Provide the (x, y) coordinate of the cell's center where the given text is located.  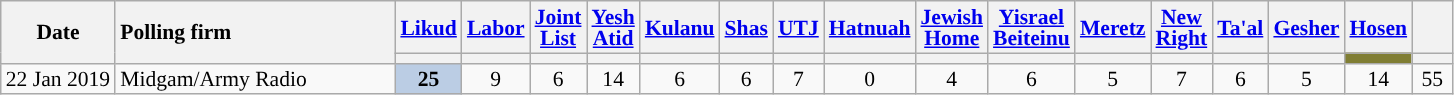
NewRight (1182, 27)
Hosen (1378, 27)
Shas (746, 27)
YisraelBeiteinu (1032, 27)
Ta'al (1240, 27)
JointList (558, 27)
Date (58, 32)
22 Jan 2019 (58, 78)
0 (870, 78)
Kulanu (680, 27)
Midgam/Army Radio (255, 78)
Likud (428, 27)
Hatnuah (870, 27)
Labor (496, 27)
UTJ (798, 27)
4 (952, 78)
9 (496, 78)
25 (428, 78)
YeshAtid (612, 27)
55 (1432, 78)
Polling firm (255, 32)
Meretz (1113, 27)
Gesher (1306, 27)
JewishHome (952, 27)
